Scan for the cell matching the given text and deliver its (x, y) coordinate at center. 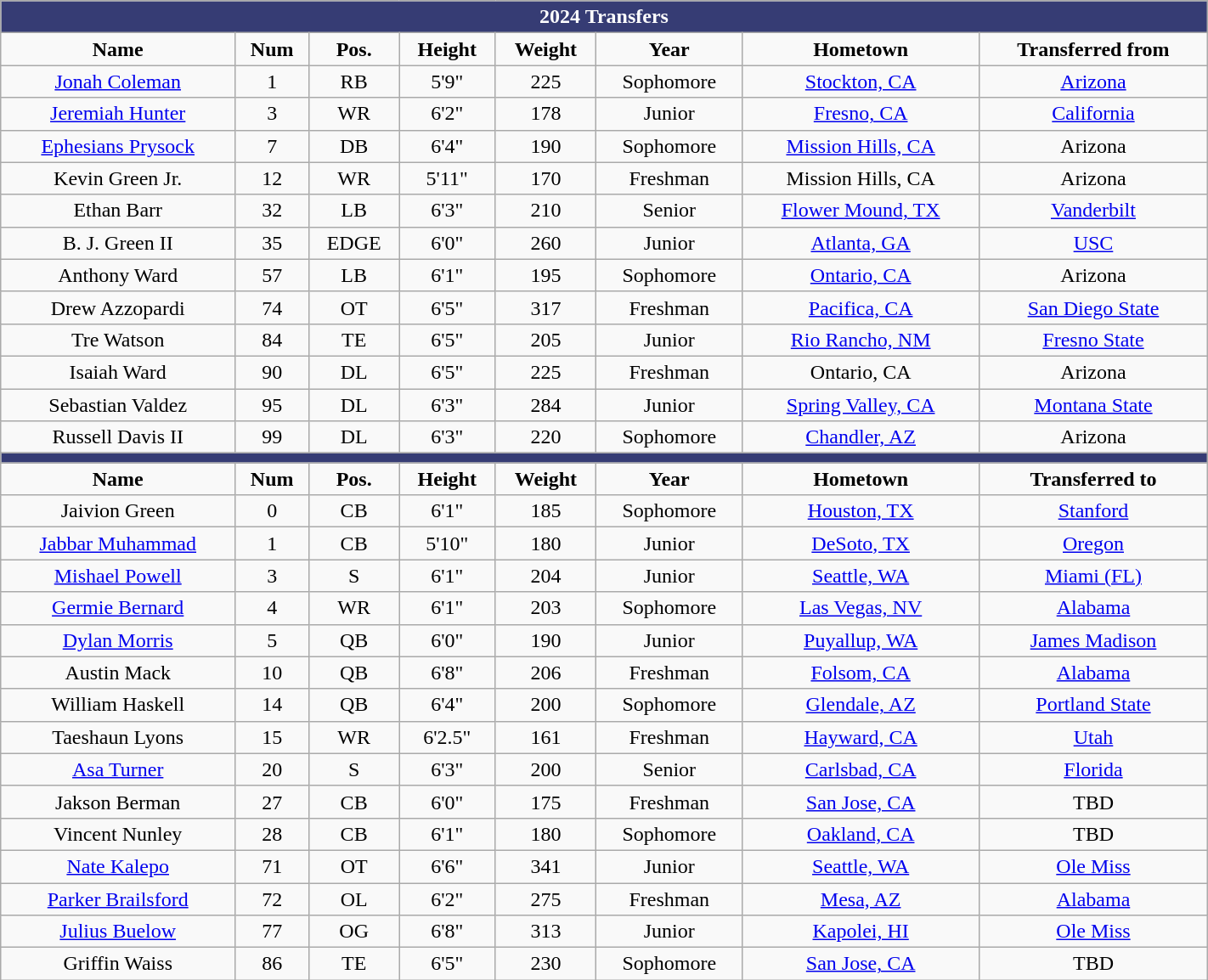
Flower Mound, TX (861, 211)
95 (272, 405)
Stanford (1094, 511)
Chandler, AZ (861, 437)
Sebastian Valdez (118, 405)
Taeshaun Lyons (118, 737)
203 (545, 608)
DeSoto, TX (861, 544)
317 (545, 307)
20 (272, 769)
28 (272, 834)
260 (545, 243)
Oregon (1094, 544)
Kevin Green Jr. (118, 178)
Florida (1094, 769)
Jabbar Muhammad (118, 544)
James Madison (1094, 640)
210 (545, 211)
313 (545, 932)
Miami (FL) (1094, 576)
35 (272, 243)
27 (272, 802)
USC (1094, 243)
Transferred to (1094, 479)
57 (272, 275)
DB (354, 146)
Tre Watson (118, 340)
EDGE (354, 243)
Atlanta, GA (861, 243)
74 (272, 307)
71 (272, 866)
15 (272, 737)
Jaivion Green (118, 511)
California (1094, 114)
84 (272, 340)
Puyallup, WA (861, 640)
B. J. Green II (118, 243)
Vanderbilt (1094, 211)
Germie Bernard (118, 608)
William Haskell (118, 705)
220 (545, 437)
205 (545, 340)
Stockton, CA (861, 82)
6'2.5" (447, 737)
Mesa, AZ (861, 899)
Griffin Waiss (118, 964)
Julius Buelow (118, 932)
OL (354, 899)
72 (272, 899)
Ephesians Prysock (118, 146)
12 (272, 178)
Montana State (1094, 405)
Transferred from (1094, 49)
Hayward, CA (861, 737)
Houston, TX (861, 511)
Utah (1094, 737)
195 (545, 275)
Folsom, CA (861, 673)
2024 Transfers (604, 17)
86 (272, 964)
161 (545, 737)
206 (545, 673)
204 (545, 576)
175 (545, 802)
90 (272, 372)
6'6" (447, 866)
99 (272, 437)
Spring Valley, CA (861, 405)
5'11" (447, 178)
Ethan Barr (118, 211)
Glendale, AZ (861, 705)
San Diego State (1094, 307)
230 (545, 964)
341 (545, 866)
Las Vegas, NV (861, 608)
284 (545, 405)
Russell Davis II (118, 437)
Pacifica, CA (861, 307)
Asa Turner (118, 769)
Isaiah Ward (118, 372)
Austin Mack (118, 673)
5 (272, 640)
Oakland, CA (861, 834)
Jonah Coleman (118, 82)
Mishael Powell (118, 576)
4 (272, 608)
Carlsbad, CA (861, 769)
Drew Azzopardi (118, 307)
Portland State (1094, 705)
32 (272, 211)
Fresno, CA (861, 114)
Parker Brailsford (118, 899)
170 (545, 178)
RB (354, 82)
Fresno State (1094, 340)
Vincent Nunley (118, 834)
Nate Kalepo (118, 866)
Dylan Morris (118, 640)
178 (545, 114)
5'10" (447, 544)
Kapolei, HI (861, 932)
Jeremiah Hunter (118, 114)
OG (354, 932)
5'9" (447, 82)
Anthony Ward (118, 275)
14 (272, 705)
7 (272, 146)
Rio Rancho, NM (861, 340)
275 (545, 899)
77 (272, 932)
Jakson Berman (118, 802)
185 (545, 511)
10 (272, 673)
0 (272, 511)
